Capture the cell that displays the provided text and extract its [x, y] central coordinate. 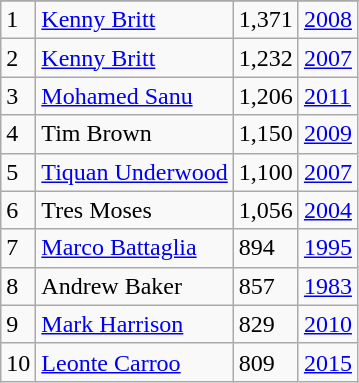
1,056 [266, 210]
2 [18, 58]
7 [18, 248]
Mark Harrison [135, 324]
2008 [328, 20]
Tres Moses [135, 210]
6 [18, 210]
Tim Brown [135, 134]
2015 [328, 362]
1995 [328, 248]
1,150 [266, 134]
1983 [328, 286]
809 [266, 362]
9 [18, 324]
Andrew Baker [135, 286]
5 [18, 172]
857 [266, 286]
894 [266, 248]
1,100 [266, 172]
4 [18, 134]
829 [266, 324]
2009 [328, 134]
3 [18, 96]
1 [18, 20]
2010 [328, 324]
1,232 [266, 58]
10 [18, 362]
1,371 [266, 20]
Tiquan Underwood [135, 172]
8 [18, 286]
Marco Battaglia [135, 248]
2011 [328, 96]
Leonte Carroo [135, 362]
1,206 [266, 96]
2004 [328, 210]
Mohamed Sanu [135, 96]
